Scan for the cell matching the given text and deliver its [X, Y] coordinate at center. 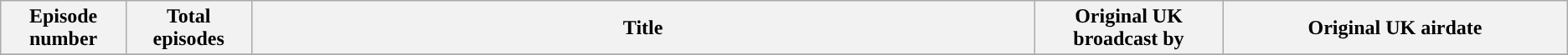
Original UK airdate [1395, 28]
Title [643, 28]
Episode number [64, 28]
Total episodes [188, 28]
Original UK broadcast by [1128, 28]
